Return (X, Y) of the center of cell containing provided text 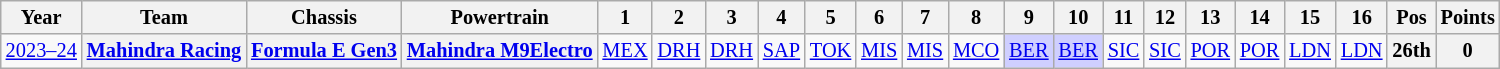
26th (1411, 51)
14 (1260, 17)
15 (1310, 17)
11 (1124, 17)
5 (830, 17)
9 (1028, 17)
Points (1468, 17)
Formula E Gen3 (324, 51)
8 (976, 17)
4 (782, 17)
Pos (1411, 17)
2023–24 (42, 51)
Year (42, 17)
SAP (782, 51)
Team (164, 17)
2 (678, 17)
Mahindra Racing (164, 51)
12 (1164, 17)
MCO (976, 51)
10 (1078, 17)
1 (624, 17)
0 (1468, 51)
13 (1210, 17)
MEX (624, 51)
TOK (830, 51)
3 (732, 17)
7 (925, 17)
6 (879, 17)
Powertrain (500, 17)
Mahindra M9Electro (500, 51)
16 (1362, 17)
Chassis (324, 17)
